Scan for the cell matching the given text and deliver its [X, Y] coordinate at center. 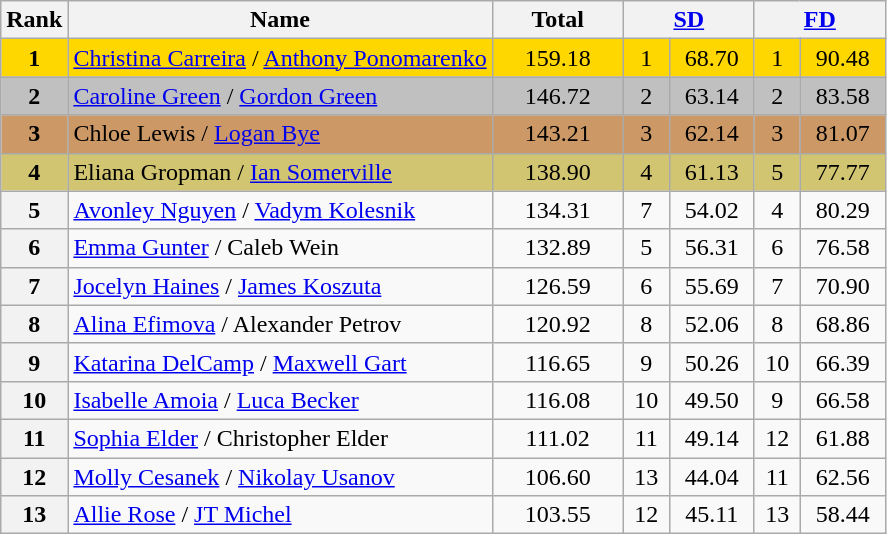
159.18 [558, 58]
56.31 [712, 248]
Allie Rose / JT Michel [280, 515]
116.65 [558, 362]
103.55 [558, 515]
Katarina DelCamp / Maxwell Gart [280, 362]
Avonley Nguyen / Vadym Kolesnik [280, 210]
Isabelle Amoia / Luca Becker [280, 400]
116.08 [558, 400]
106.60 [558, 477]
FD [820, 20]
68.70 [712, 58]
134.31 [558, 210]
81.07 [842, 134]
Eliana Gropman / Ian Somerville [280, 172]
120.92 [558, 324]
77.77 [842, 172]
Name [280, 20]
SD [688, 20]
62.14 [712, 134]
126.59 [558, 286]
138.90 [558, 172]
45.11 [712, 515]
143.21 [558, 134]
Molly Cesanek / Nikolay Usanov [280, 477]
49.50 [712, 400]
76.58 [842, 248]
55.69 [712, 286]
Rank [34, 20]
62.56 [842, 477]
111.02 [558, 438]
146.72 [558, 96]
63.14 [712, 96]
61.13 [712, 172]
61.88 [842, 438]
68.86 [842, 324]
Jocelyn Haines / James Koszuta [280, 286]
Christina Carreira / Anthony Ponomarenko [280, 58]
49.14 [712, 438]
58.44 [842, 515]
Alina Efimova / Alexander Petrov [280, 324]
Emma Gunter / Caleb Wein [280, 248]
Chloe Lewis / Logan Bye [280, 134]
83.58 [842, 96]
Total [558, 20]
54.02 [712, 210]
44.04 [712, 477]
Sophia Elder / Christopher Elder [280, 438]
66.58 [842, 400]
Caroline Green / Gordon Green [280, 96]
80.29 [842, 210]
132.89 [558, 248]
50.26 [712, 362]
70.90 [842, 286]
90.48 [842, 58]
66.39 [842, 362]
52.06 [712, 324]
